Return the [x, y] coordinate for the center point of the cell that contains the specified text.  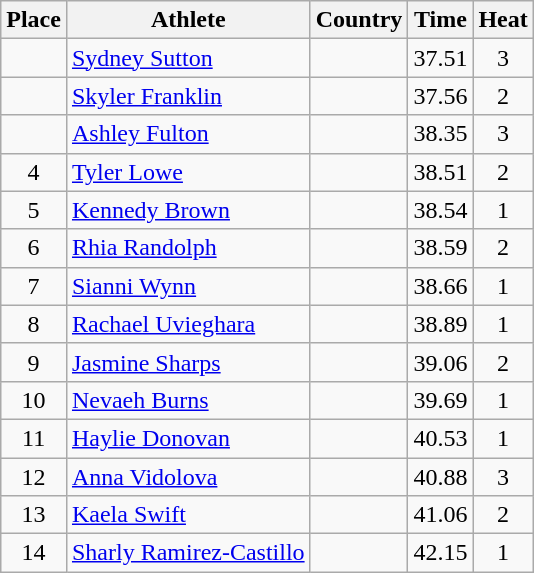
39.69 [440, 400]
40.53 [440, 438]
Sharly Ramirez-Castillo [188, 553]
38.54 [440, 210]
10 [34, 400]
38.35 [440, 134]
37.51 [440, 58]
38.66 [440, 286]
42.15 [440, 553]
6 [34, 248]
Sianni Wynn [188, 286]
Nevaeh Burns [188, 400]
39.06 [440, 362]
Skyler Franklin [188, 96]
38.59 [440, 248]
41.06 [440, 515]
Country [359, 20]
Rachael Uvieghara [188, 324]
13 [34, 515]
Jasmine Sharps [188, 362]
12 [34, 477]
Haylie Donovan [188, 438]
Ashley Fulton [188, 134]
38.89 [440, 324]
Time [440, 20]
4 [34, 172]
37.56 [440, 96]
Place [34, 20]
Athlete [188, 20]
7 [34, 286]
38.51 [440, 172]
11 [34, 438]
Rhia Randolph [188, 248]
Anna Vidolova [188, 477]
8 [34, 324]
Kaela Swift [188, 515]
14 [34, 553]
9 [34, 362]
Sydney Sutton [188, 58]
Heat [503, 20]
Kennedy Brown [188, 210]
5 [34, 210]
Tyler Lowe [188, 172]
40.88 [440, 477]
